Locate the cell with the specified text and output its [x, y] center coordinate. 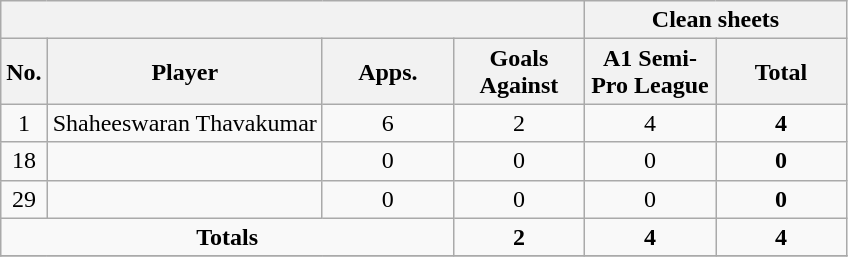
Apps. [388, 72]
Total [782, 72]
Player [184, 72]
Shaheeswaran Thavakumar [184, 123]
1 [24, 123]
18 [24, 161]
A1 Semi-Pro League [650, 72]
No. [24, 72]
6 [388, 123]
29 [24, 199]
Totals [228, 237]
Goals Against [518, 72]
Clean sheets [715, 20]
